Detect which cell encompasses the target text, then output its (X, Y) center coordinate. 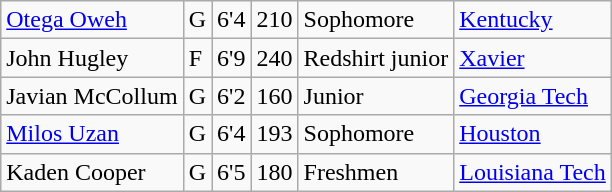
Freshmen (376, 172)
Otega Oweh (92, 20)
Redshirt junior (376, 58)
193 (274, 134)
Louisiana Tech (533, 172)
6'5 (232, 172)
6'2 (232, 96)
240 (274, 58)
160 (274, 96)
F (197, 58)
Houston (533, 134)
6'9 (232, 58)
Xavier (533, 58)
Javian McCollum (92, 96)
Kaden Cooper (92, 172)
Junior (376, 96)
John Hugley (92, 58)
210 (274, 20)
180 (274, 172)
Kentucky (533, 20)
Georgia Tech (533, 96)
Milos Uzan (92, 134)
